Locate the cell with the specified text and output its (X, Y) center coordinate. 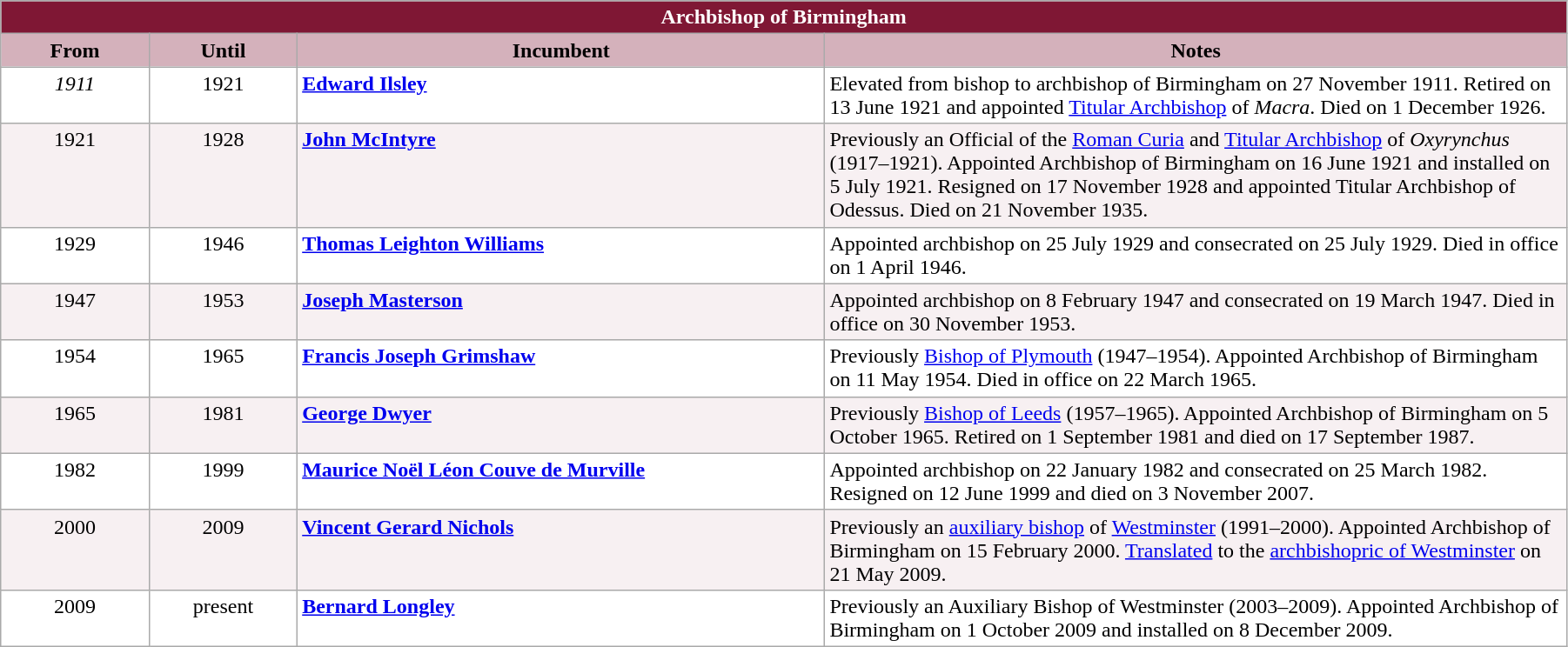
John McIntyre (561, 176)
Incumbent (561, 50)
Maurice Noël Léon Couve de Murville (561, 482)
1928 (223, 176)
Vincent Gerard Nichols (561, 550)
1929 (75, 256)
1947 (75, 311)
1999 (223, 482)
Bernard Longley (561, 617)
Francis Joseph Grimshaw (561, 369)
2000 (75, 550)
Joseph Masterson (561, 311)
George Dwyer (561, 424)
Thomas Leighton Williams (561, 256)
present (223, 617)
Previously an Auxiliary Bishop of Westminster (2003–2009). Appointed Archbishop of Birmingham on 1 October 2009 and installed on 8 December 2009. (1196, 617)
From (75, 50)
Archbishop of Birmingham (784, 17)
Previously Bishop of Plymouth (1947–1954). Appointed Archbishop of Birmingham on 11 May 1954. Died in office on 22 March 1965. (1196, 369)
1946 (223, 256)
Notes (1196, 50)
1954 (75, 369)
Appointed archbishop on 22 January 1982 and consecrated on 25 March 1982. Resigned on 12 June 1999 and died on 3 November 2007. (1196, 482)
Edward Ilsley (561, 96)
1981 (223, 424)
Appointed archbishop on 8 February 1947 and consecrated on 19 March 1947. Died in office on 30 November 1953. (1196, 311)
1953 (223, 311)
1982 (75, 482)
1911 (75, 96)
Appointed archbishop on 25 July 1929 and consecrated on 25 July 1929. Died in office on 1 April 1946. (1196, 256)
Until (223, 50)
